Detect which cell encompasses the target text, then output its (X, Y) center coordinate. 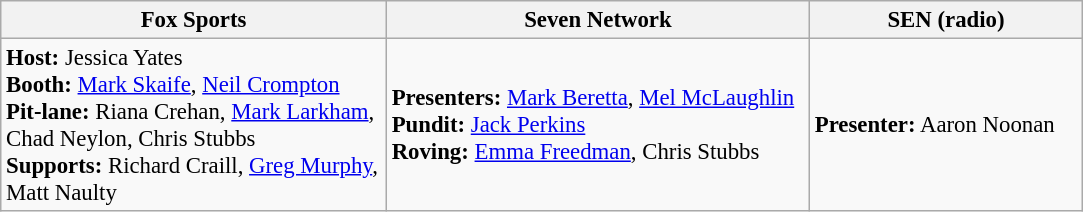
Presenter: Aaron Noonan (946, 126)
Fox Sports (194, 20)
SEN (radio) (946, 20)
Presenters: Mark Beretta, Mel McLaughlinPundit: Jack PerkinsRoving: Emma Freedman, Chris Stubbs (598, 126)
Seven Network (598, 20)
